Pinpoint the cell where the given text exists, returning its (X, Y) midpoint coordinate. 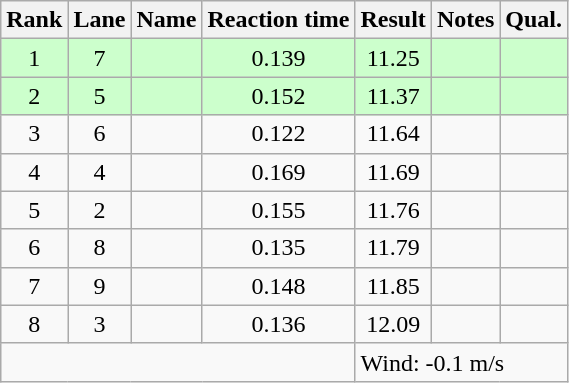
11.85 (393, 286)
11.64 (393, 134)
11.76 (393, 210)
11.79 (393, 248)
11.69 (393, 172)
Result (393, 20)
Name (166, 20)
Qual. (534, 20)
0.152 (278, 96)
Rank (34, 20)
Wind: -0.1 m/s (462, 362)
0.136 (278, 324)
0.122 (278, 134)
Reaction time (278, 20)
12.09 (393, 324)
Lane (100, 20)
0.135 (278, 248)
Notes (465, 20)
0.148 (278, 286)
9 (100, 286)
0.139 (278, 58)
11.25 (393, 58)
1 (34, 58)
0.169 (278, 172)
0.155 (278, 210)
11.37 (393, 96)
